Detect which cell encompasses the target text, then output its [x, y] center coordinate. 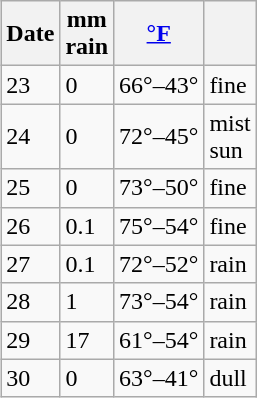
63°–41° [159, 378]
23 [30, 85]
°F [159, 34]
72°–52° [159, 264]
30 [30, 378]
28 [30, 302]
27 [30, 264]
dull [230, 378]
73°–54° [159, 302]
1 [87, 302]
75°–54° [159, 226]
66°–43° [159, 85]
61°–54° [159, 340]
73°–50° [159, 188]
mistsun [230, 136]
Date [30, 34]
17 [87, 340]
26 [30, 226]
72°–45° [159, 136]
29 [30, 340]
mmrain [87, 34]
25 [30, 188]
24 [30, 136]
